For the text-containing cell, return its midpoint in [X, Y] coordinate format. 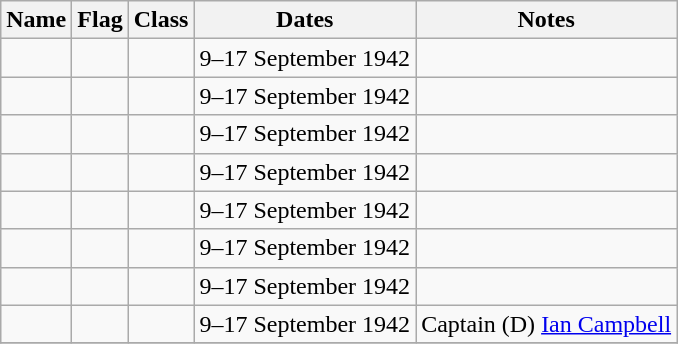
Flag [100, 20]
Name [36, 20]
Notes [546, 20]
Captain (D) Ian Campbell [546, 324]
Class [161, 20]
Dates [305, 20]
